Output the (X, Y) coordinate of the center of the cell containing the given text.  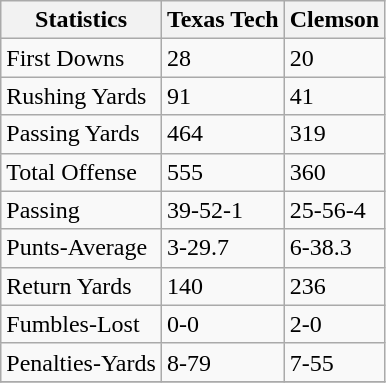
Return Yards (82, 286)
360 (334, 172)
28 (222, 58)
20 (334, 58)
Clemson (334, 20)
Passing (82, 210)
39-52-1 (222, 210)
3-29.7 (222, 248)
319 (334, 134)
140 (222, 286)
41 (334, 96)
464 (222, 134)
Passing Yards (82, 134)
First Downs (82, 58)
91 (222, 96)
236 (334, 286)
7-55 (334, 362)
0-0 (222, 324)
2-0 (334, 324)
25-56-4 (334, 210)
555 (222, 172)
6-38.3 (334, 248)
Statistics (82, 20)
Rushing Yards (82, 96)
Penalties-Yards (82, 362)
Texas Tech (222, 20)
8-79 (222, 362)
Fumbles-Lost (82, 324)
Punts-Average (82, 248)
Total Offense (82, 172)
